Provide the (X, Y) coordinate of the cell's center where the given text is located.  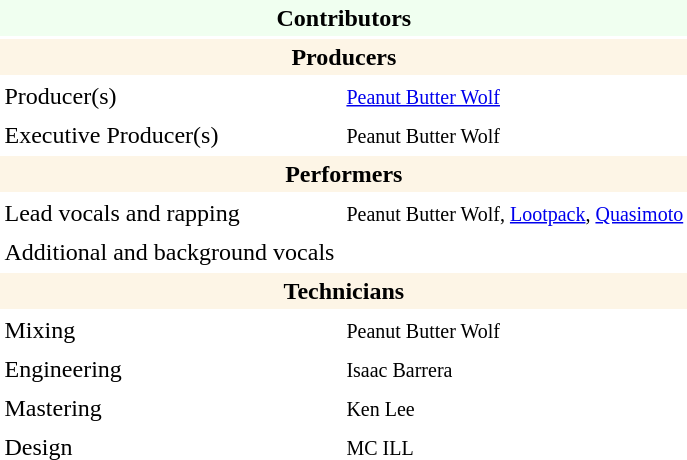
Mastering (170, 408)
Lead vocals and rapping (170, 213)
Executive Producer(s) (170, 135)
Engineering (170, 369)
Additional and background vocals (170, 252)
Producer(s) (170, 96)
Mixing (170, 330)
